Determine the [X, Y] coordinate at the center of the cell enclosing the given text.  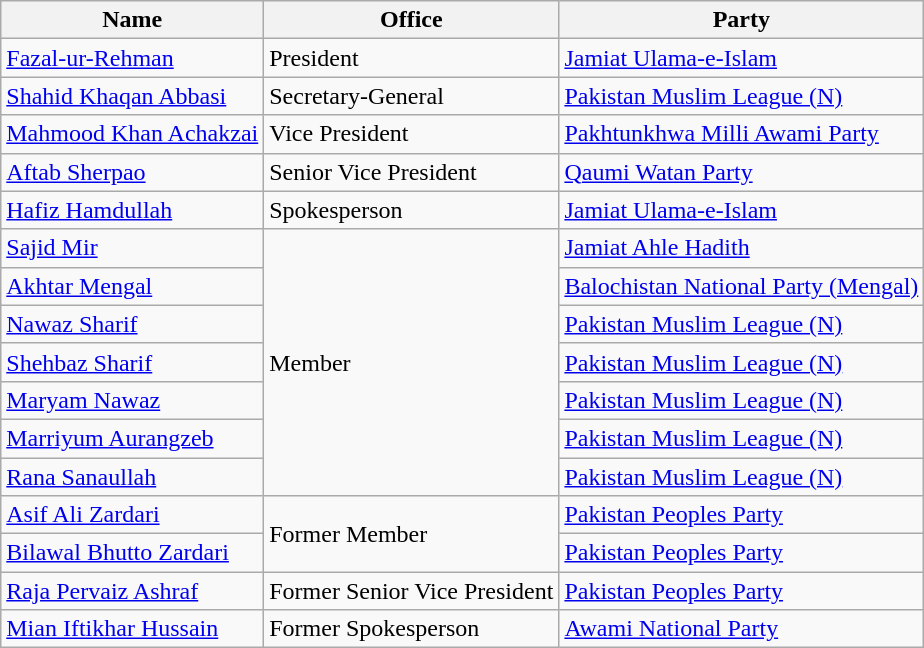
Balochistan National Party (Mengal) [742, 286]
Name [132, 20]
Raja Pervaiz Ashraf [132, 591]
Asif Ali Zardari [132, 515]
Rana Sanaullah [132, 477]
Sajid Mir [132, 248]
Office [412, 20]
Aftab Sherpao [132, 172]
Shehbaz Sharif [132, 362]
Awami National Party [742, 629]
Marriyum Aurangzeb [132, 438]
Nawaz Sharif [132, 324]
Vice President [412, 134]
Senior Vice President [412, 172]
Hafiz Hamdullah [132, 210]
Mahmood Khan Achakzai [132, 134]
Maryam Nawaz [132, 400]
Former Spokesperson [412, 629]
Spokesperson [412, 210]
Qaumi Watan Party [742, 172]
Mian Iftikhar Hussain [132, 629]
Jamiat Ahle Hadith [742, 248]
Fazal-ur-Rehman [132, 58]
Shahid Khaqan Abbasi [132, 96]
Akhtar Mengal [132, 286]
Member [412, 362]
Former Member [412, 534]
Secretary-General [412, 96]
Pakhtunkhwa Milli Awami Party [742, 134]
Party [742, 20]
Bilawal Bhutto Zardari [132, 553]
Former Senior Vice President [412, 591]
President [412, 58]
